Scan for the cell matching the given text and deliver its [X, Y] coordinate at center. 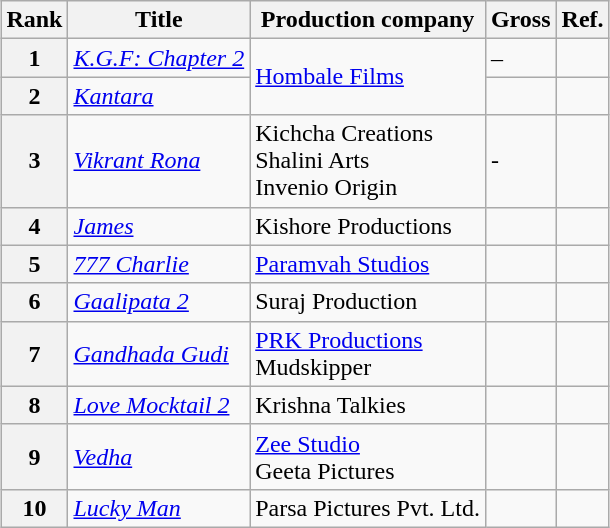
Love Mocktail 2 [159, 405]
5 [34, 264]
6 [34, 302]
Gaalipata 2 [159, 302]
4 [34, 226]
Lucky Man [159, 508]
Vikrant Rona [159, 161]
K.G.F: Chapter 2 [159, 58]
7 [34, 354]
Production company [368, 20]
– [520, 58]
PRK ProductionsMudskipper [368, 354]
10 [34, 508]
Parsa Pictures Pvt. Ltd. [368, 508]
Paramvah Studios [368, 264]
Vedha [159, 456]
1 [34, 58]
777 Charlie [159, 264]
Krishna Talkies [368, 405]
Gross [520, 20]
Title [159, 20]
- [520, 161]
Suraj Production [368, 302]
Kichcha CreationsShalini ArtsInvenio Origin [368, 161]
9 [34, 456]
Gandhada Gudi [159, 354]
Hombale Films [368, 77]
2 [34, 96]
Rank [34, 20]
Zee StudioGeeta Pictures [368, 456]
8 [34, 405]
3 [34, 161]
Kantara [159, 96]
Ref. [582, 20]
James [159, 226]
Kishore Productions [368, 226]
